Find where the given text appears and provide that cell's center as (X, Y) coordinate. 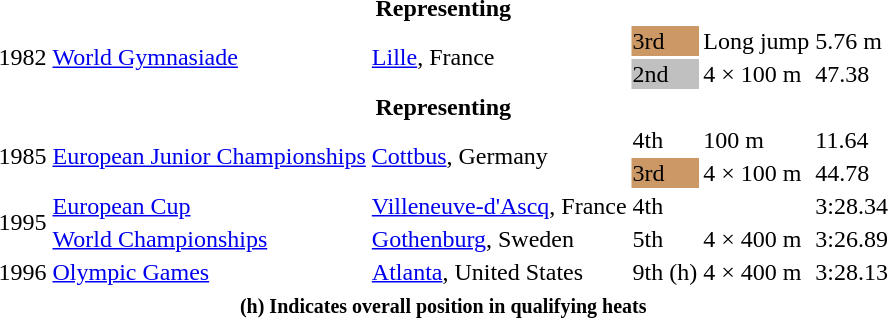
World Gymnasiade (209, 58)
World Championships (209, 239)
European Junior Championships (209, 156)
9th (h) (665, 272)
100 m (756, 140)
Olympic Games (209, 272)
Atlanta, United States (499, 272)
European Cup (209, 206)
Villeneuve-d'Ascq, France (499, 206)
Long jump (756, 41)
Lille, France (499, 58)
2nd (665, 74)
Gothenburg, Sweden (499, 239)
5th (665, 239)
Cottbus, Germany (499, 156)
